Output the [x, y] coordinate of the center of the cell containing the given text.  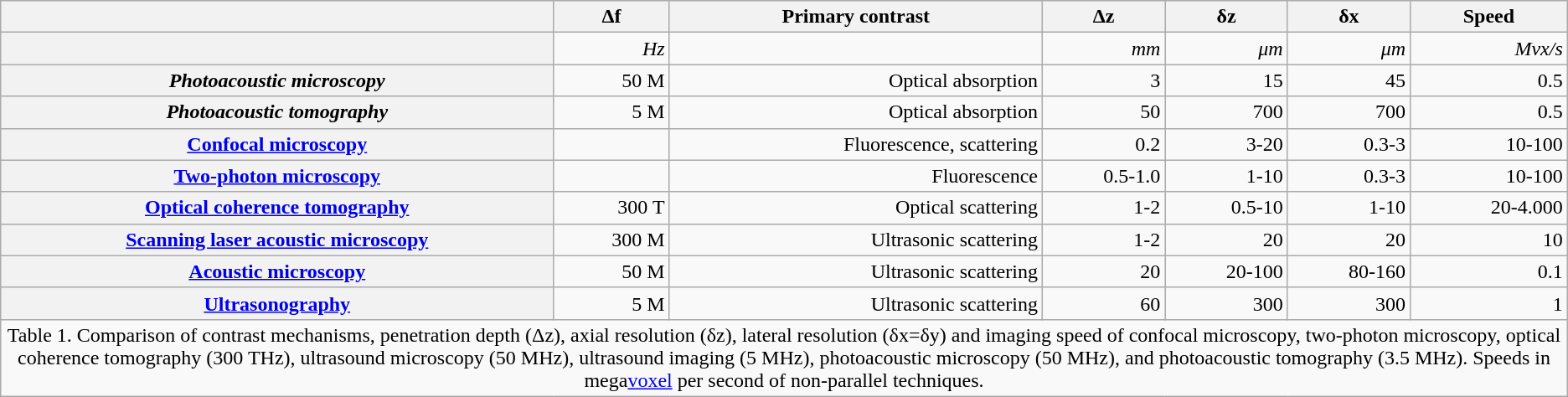
300 M [611, 240]
0.5-1.0 [1103, 176]
Ultrasonography [277, 303]
0.5-10 [1226, 208]
mm [1103, 49]
3 [1103, 80]
Hz [611, 49]
Mvx/s [1489, 49]
Photoacoustic tomography [277, 112]
Δz [1103, 17]
0.2 [1103, 144]
20-100 [1226, 271]
Photoacoustic microscopy [277, 80]
10 [1489, 240]
1 [1489, 303]
Primary contrast [856, 17]
45 [1349, 80]
15 [1226, 80]
Acoustic microscopy [277, 271]
Optical scattering [856, 208]
δx [1349, 17]
3-20 [1226, 144]
Optical coherence tomography [277, 208]
Confocal microscopy [277, 144]
50 [1103, 112]
0.1 [1489, 271]
Fluorescence, scattering [856, 144]
20-4.000 [1489, 208]
δz [1226, 17]
Two-photon microscopy [277, 176]
Fluorescence [856, 176]
60 [1103, 303]
Scanning laser acoustic microscopy [277, 240]
300 T [611, 208]
80-160 [1349, 271]
Δf [611, 17]
Speed [1489, 17]
